Return the [X, Y] coordinate for the center point of the cell that contains the specified text.  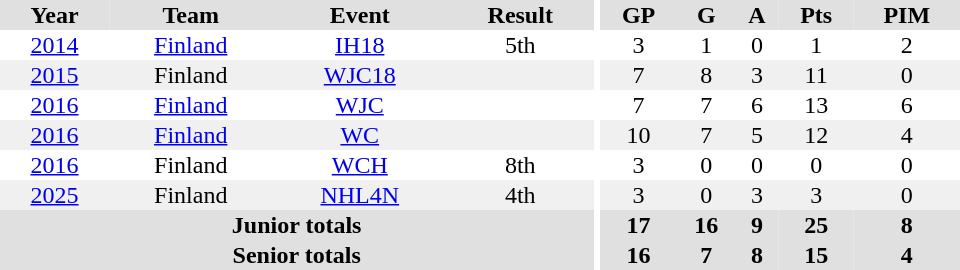
Result [520, 15]
5th [520, 45]
2 [907, 45]
4th [520, 195]
WCH [360, 165]
A [757, 15]
PIM [907, 15]
11 [816, 75]
WJC [360, 105]
WC [360, 135]
17 [639, 225]
NHL4N [360, 195]
15 [816, 255]
WJC18 [360, 75]
IH18 [360, 45]
10 [639, 135]
5 [757, 135]
2014 [54, 45]
Year [54, 15]
GP [639, 15]
2015 [54, 75]
Junior totals [296, 225]
Team [190, 15]
9 [757, 225]
12 [816, 135]
Event [360, 15]
Pts [816, 15]
25 [816, 225]
8th [520, 165]
13 [816, 105]
2025 [54, 195]
Senior totals [296, 255]
G [706, 15]
